Pinpoint the cell where the given text exists, returning its (x, y) midpoint coordinate. 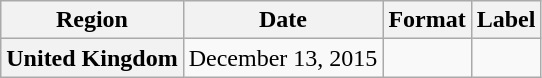
Format (427, 20)
December 13, 2015 (283, 58)
Region (92, 20)
Date (283, 20)
United Kingdom (92, 58)
Label (506, 20)
